Return [x, y] of the center of cell containing provided text 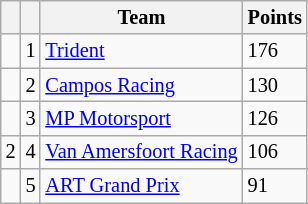
4 [31, 152]
176 [275, 51]
5 [31, 186]
91 [275, 186]
1 [31, 51]
Points [275, 17]
Team [141, 17]
3 [31, 118]
126 [275, 118]
130 [275, 85]
106 [275, 152]
Trident [141, 51]
ART Grand Prix [141, 186]
Campos Racing [141, 85]
Van Amersfoort Racing [141, 152]
MP Motorsport [141, 118]
